Search for the cell housing the specified text and yield its [x, y] center coordinate. 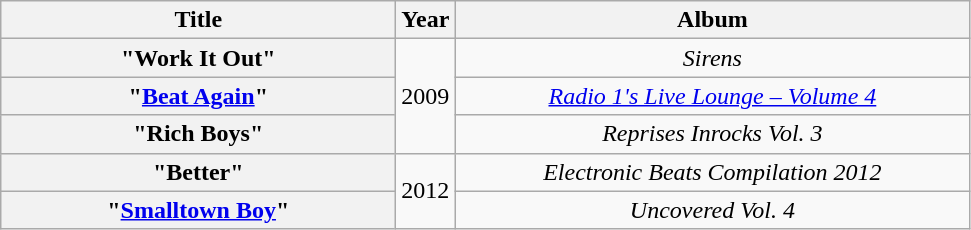
Radio 1's Live Lounge – Volume 4 [712, 96]
"Beat Again" [198, 96]
Year [426, 20]
Album [712, 20]
"Smalltown Boy" [198, 210]
2009 [426, 96]
"Better" [198, 172]
Title [198, 20]
Reprises Inrocks Vol. 3 [712, 134]
Uncovered Vol. 4 [712, 210]
Sirens [712, 58]
"Work It Out" [198, 58]
"Rich Boys" [198, 134]
Electronic Beats Compilation 2012 [712, 172]
2012 [426, 191]
